Pinpoint the cell where the given text exists, returning its (x, y) midpoint coordinate. 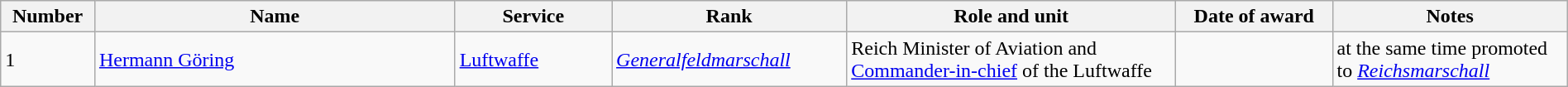
Generalfeldmarschall (729, 60)
Date of award (1254, 17)
Role and unit (1011, 17)
Rank (729, 17)
Luftwaffe (533, 60)
at the same time promoted to Reichsmarschall (1450, 60)
Notes (1450, 17)
Reich Minister of Aviation and Commander-in-chief of the Luftwaffe (1011, 60)
Number (48, 17)
Service (533, 17)
Hermann Göring (275, 60)
1 (48, 60)
Name (275, 17)
